Output the [x, y] coordinate of the center of the cell containing the given text.  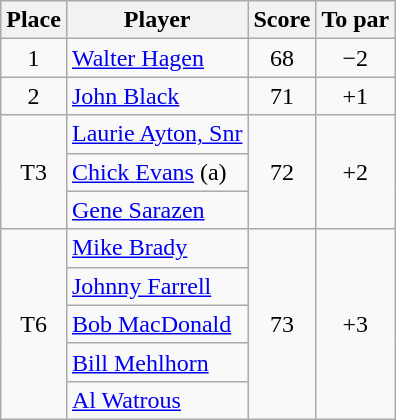
+1 [356, 96]
−2 [356, 58]
72 [282, 172]
Al Watrous [157, 400]
71 [282, 96]
Place [34, 20]
Bill Mehlhorn [157, 362]
Johnny Farrell [157, 286]
1 [34, 58]
Gene Sarazen [157, 210]
+3 [356, 324]
Score [282, 20]
T3 [34, 172]
2 [34, 96]
+2 [356, 172]
Bob MacDonald [157, 324]
Player [157, 20]
73 [282, 324]
Laurie Ayton, Snr [157, 134]
Mike Brady [157, 248]
To par [356, 20]
Walter Hagen [157, 58]
68 [282, 58]
John Black [157, 96]
T6 [34, 324]
Chick Evans (a) [157, 172]
